Provide the (x, y) coordinate of the cell's center where the given text is located.  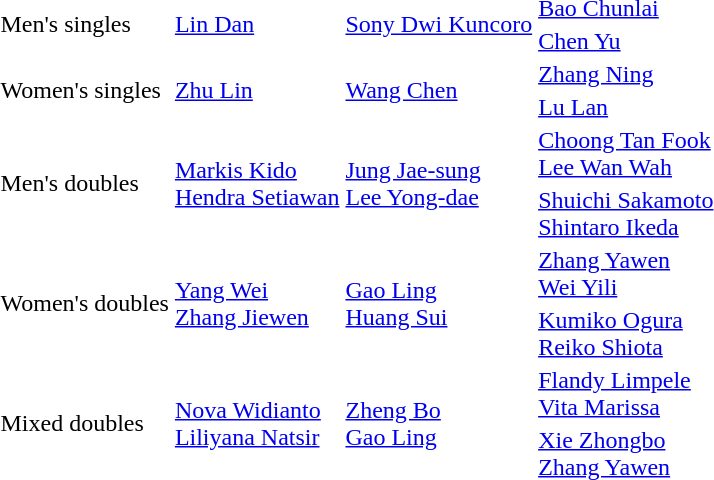
Zhu Lin (257, 90)
Jung Jae-sung Lee Yong-dae (439, 184)
Wang Chen (439, 90)
Gao Ling Huang Sui (439, 304)
Markis Kido Hendra Setiawan (257, 184)
Yang Wei Zhang Jiewen (257, 304)
